Identify which cell holds the provided text, then report its (x, y) central coordinate. 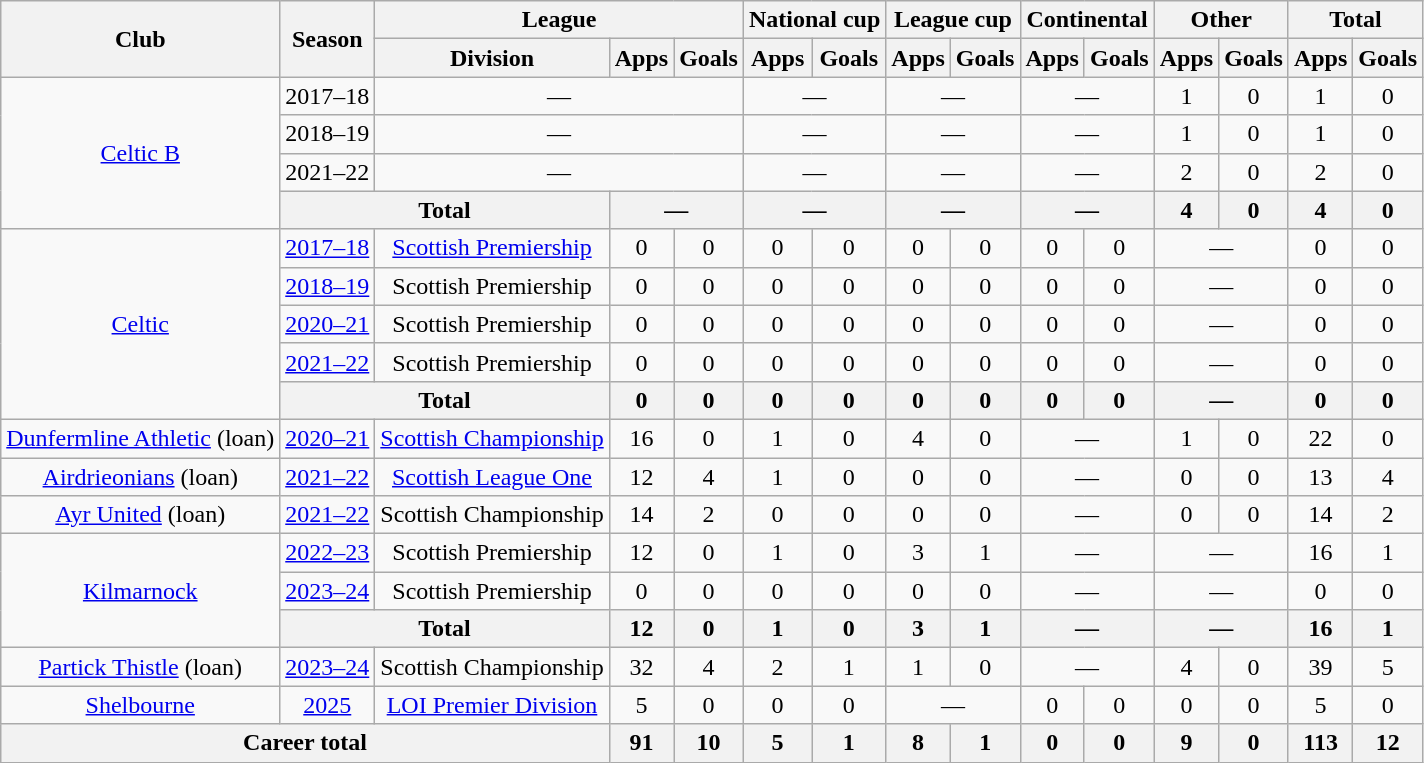
22 (1320, 438)
League cup (953, 20)
Career total (305, 743)
Division (492, 58)
LOI Premier Division (492, 705)
9 (1186, 743)
Kilmarnock (140, 591)
Celtic B (140, 153)
91 (641, 743)
113 (1320, 743)
Partick Thistle (loan) (140, 667)
Club (140, 39)
Dunfermline Athletic (loan) (140, 438)
Other (1221, 20)
39 (1320, 667)
2025 (328, 705)
Continental (1087, 20)
32 (641, 667)
Ayr United (loan) (140, 515)
National cup (814, 20)
League (560, 20)
Season (328, 39)
Celtic (140, 324)
Airdrieonians (loan) (140, 477)
13 (1320, 477)
2022–23 (328, 553)
Scottish League One (492, 477)
Shelbourne (140, 705)
10 (709, 743)
8 (918, 743)
